Return the (X, Y) coordinate for the center point of the cell that contains the specified text.  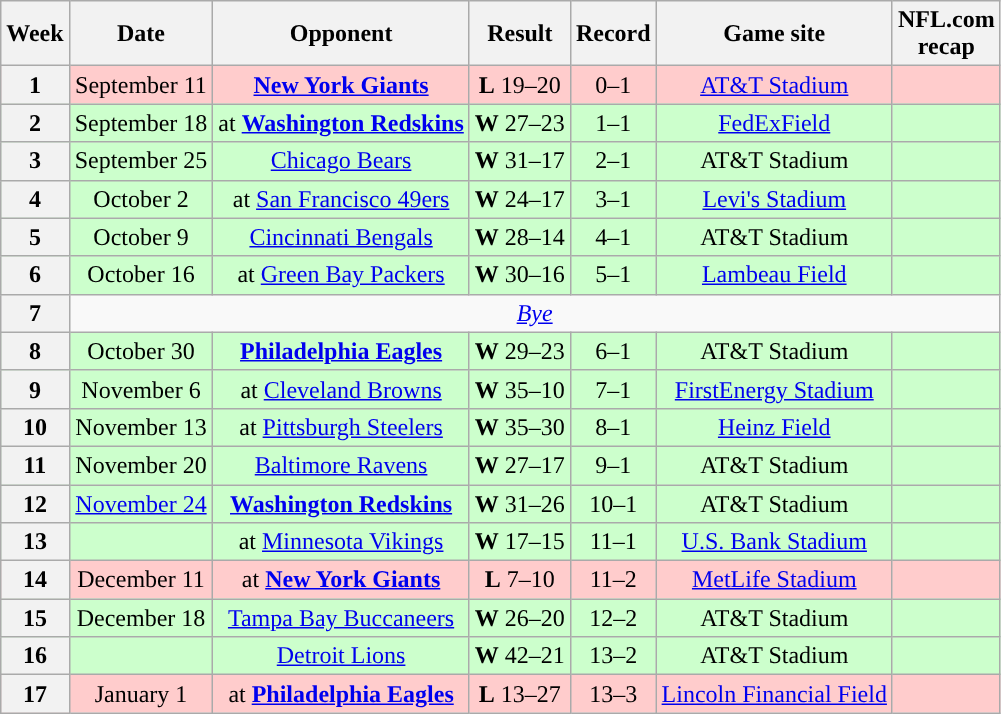
3–1 (613, 199)
November 24 (141, 503)
MetLife Stadium (774, 580)
October 16 (141, 275)
13–3 (613, 694)
W 29–23 (520, 351)
Record (613, 34)
Detroit Lions (341, 656)
at Minnesota Vikings (341, 542)
W 30–16 (520, 275)
December 11 (141, 580)
U.S. Bank Stadium (774, 542)
at Washington Redskins (341, 123)
2–1 (613, 161)
October 30 (141, 351)
at Philadelphia Eagles (341, 694)
Levi's Stadium (774, 199)
NFL.comrecap (946, 34)
W 35–30 (520, 427)
W 17–15 (520, 542)
1–1 (613, 123)
Lambeau Field (774, 275)
at Cleveland Browns (341, 389)
Date (141, 34)
Philadelphia Eagles (341, 351)
Game site (774, 34)
at New York Giants (341, 580)
5 (35, 237)
11–2 (613, 580)
Opponent (341, 34)
December 18 (141, 618)
November 13 (141, 427)
6–1 (613, 351)
Washington Redskins (341, 503)
1 (35, 85)
W 31–17 (520, 161)
10 (35, 427)
16 (35, 656)
3 (35, 161)
2 (35, 123)
September 11 (141, 85)
Bye (534, 313)
0–1 (613, 85)
at San Francisco 49ers (341, 199)
FedExField (774, 123)
W 24–17 (520, 199)
7 (35, 313)
at Green Bay Packers (341, 275)
Result (520, 34)
W 42–21 (520, 656)
at Pittsburgh Steelers (341, 427)
January 1 (141, 694)
September 18 (141, 123)
W 27–23 (520, 123)
Baltimore Ravens (341, 465)
W 28–14 (520, 237)
October 2 (141, 199)
Chicago Bears (341, 161)
7–1 (613, 389)
9–1 (613, 465)
5–1 (613, 275)
L 7–10 (520, 580)
L 13–27 (520, 694)
12 (35, 503)
8 (35, 351)
4–1 (613, 237)
13 (35, 542)
17 (35, 694)
Cincinnati Bengals (341, 237)
October 9 (141, 237)
Tampa Bay Buccaneers (341, 618)
September 25 (141, 161)
12–2 (613, 618)
11–1 (613, 542)
W 27–17 (520, 465)
14 (35, 580)
New York Giants (341, 85)
9 (35, 389)
W 35–10 (520, 389)
L 19–20 (520, 85)
15 (35, 618)
13–2 (613, 656)
Week (35, 34)
November 6 (141, 389)
11 (35, 465)
W 26–20 (520, 618)
W 31–26 (520, 503)
Lincoln Financial Field (774, 694)
4 (35, 199)
Heinz Field (774, 427)
10–1 (613, 503)
8–1 (613, 427)
November 20 (141, 465)
6 (35, 275)
FirstEnergy Stadium (774, 389)
